Output the (X, Y) coordinate of the center of the cell containing the given text.  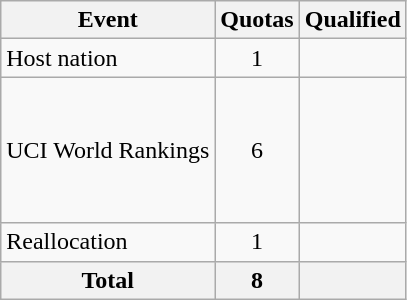
UCI World Rankings (108, 150)
6 (257, 150)
Quotas (257, 20)
Host nation (108, 58)
Event (108, 20)
Total (108, 280)
8 (257, 280)
Reallocation (108, 242)
Qualified (352, 20)
